Find where the given text appears and provide that cell's center as (x, y) coordinate. 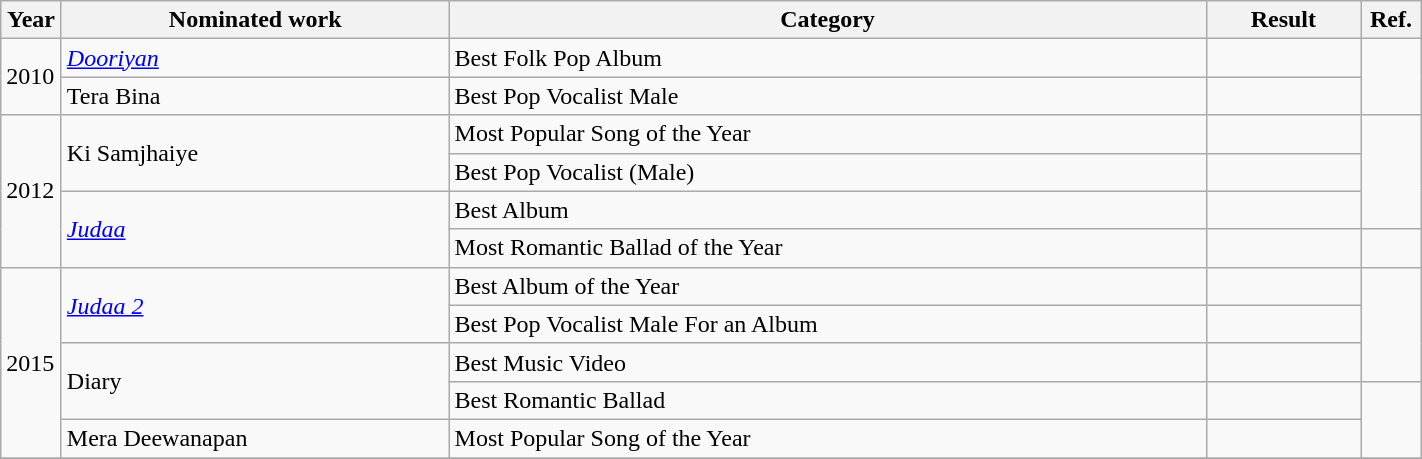
Tera Bina (255, 96)
2010 (32, 77)
Best Pop Vocalist Male (828, 96)
Best Album of the Year (828, 286)
Nominated work (255, 20)
2012 (32, 191)
2015 (32, 362)
Year (32, 20)
Category (828, 20)
Best Album (828, 210)
Ref. (1392, 20)
Dooriyan (255, 58)
Diary (255, 381)
Best Romantic Ballad (828, 400)
Result (1284, 20)
Judaa (255, 229)
Mera Deewanapan (255, 438)
Ki Samjhaiye (255, 153)
Most Romantic Ballad of the Year (828, 248)
Best Folk Pop Album (828, 58)
Best Pop Vocalist (Male) (828, 172)
Best Pop Vocalist Male For an Album (828, 324)
Judaa 2 (255, 305)
Best Music Video (828, 362)
